Locate the cell with the specified text and output its [X, Y] center coordinate. 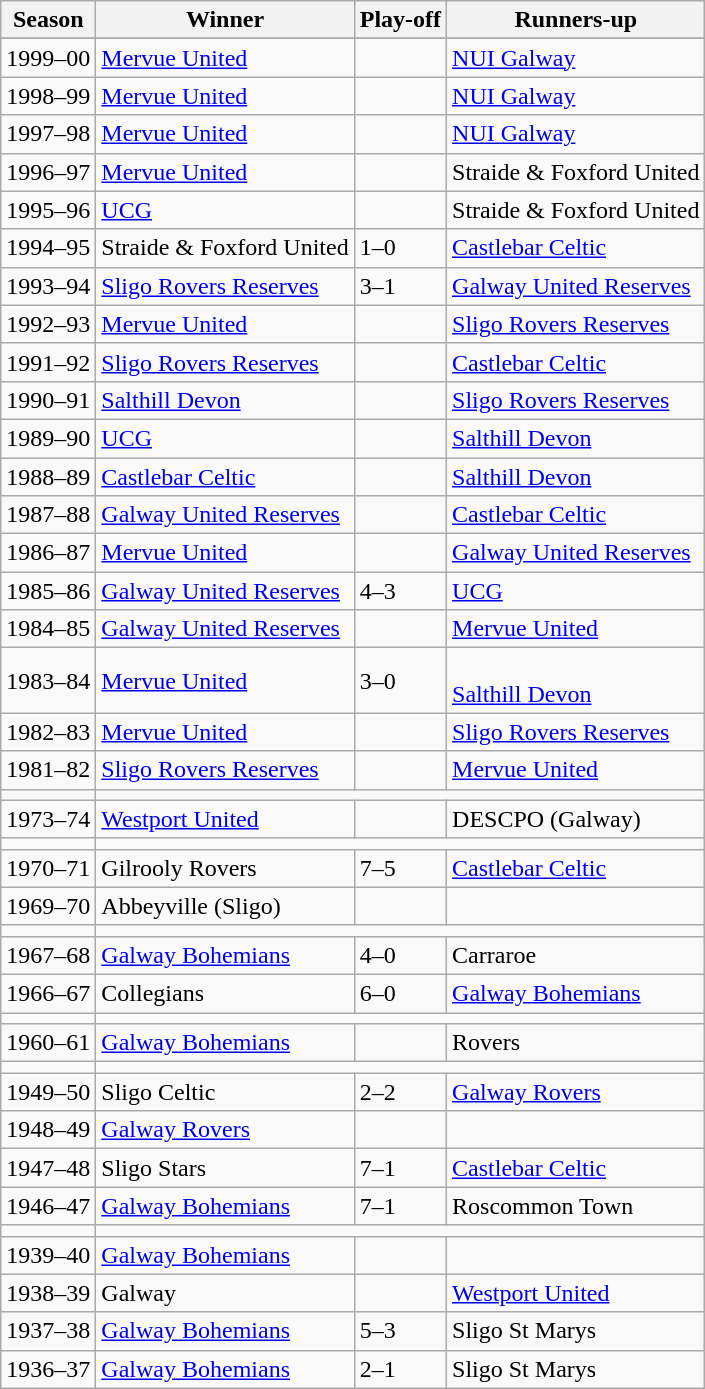
Season [48, 20]
1973–74 [48, 819]
1995–96 [48, 210]
1983–84 [48, 680]
1988–89 [48, 477]
1936–37 [48, 1369]
2–1 [400, 1369]
1999–00 [48, 58]
Sligo Stars [225, 1168]
1990–91 [48, 400]
Winner [225, 20]
1982–83 [48, 732]
1947–48 [48, 1168]
1993–94 [48, 286]
1981–82 [48, 770]
1992–93 [48, 324]
1986–87 [48, 553]
Galway [225, 1293]
Roscommon Town [576, 1206]
2–2 [400, 1092]
1946–47 [48, 1206]
1939–40 [48, 1255]
Runners-up [576, 20]
1998–99 [48, 96]
1984–85 [48, 629]
DESCPO (Galway) [576, 819]
1949–50 [48, 1092]
4–3 [400, 591]
Gilrooly Rovers [225, 868]
Abbeyville (Sligo) [225, 906]
6–0 [400, 993]
Rovers [576, 1043]
5–3 [400, 1331]
1985–86 [48, 591]
1987–88 [48, 515]
1989–90 [48, 438]
7–5 [400, 868]
1991–92 [48, 362]
3–0 [400, 680]
Collegians [225, 993]
1960–61 [48, 1043]
1–0 [400, 248]
4–0 [400, 955]
1996–97 [48, 172]
1948–49 [48, 1130]
Sligo Celtic [225, 1092]
Play-off [400, 20]
1970–71 [48, 868]
1969–70 [48, 906]
1966–67 [48, 993]
1997–98 [48, 134]
1938–39 [48, 1293]
Carraroe [576, 955]
1994–95 [48, 248]
1967–68 [48, 955]
1937–38 [48, 1331]
3–1 [400, 286]
